Locate the cell with the specified text and output its (X, Y) center coordinate. 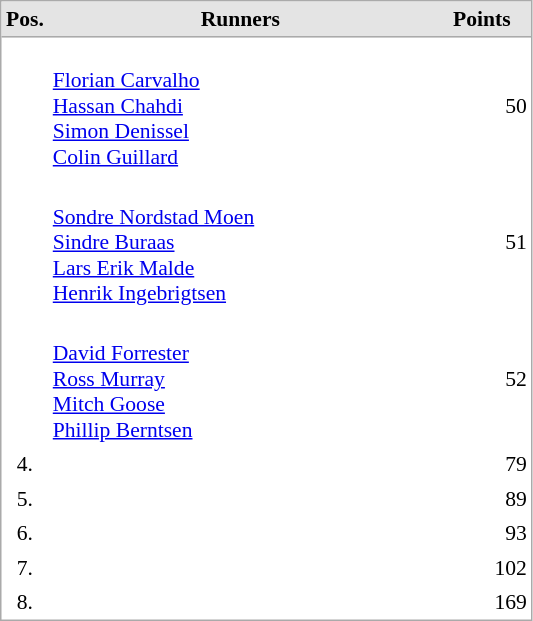
7. (26, 567)
Points (482, 20)
8. (26, 602)
Pos. (26, 20)
50 (482, 106)
52 (482, 378)
169 (482, 602)
Florian Carvalho Hassan Chahdi Simon Denissel Colin Guillard (240, 106)
4. (26, 464)
5. (26, 499)
Runners (240, 20)
89 (482, 499)
6. (26, 533)
93 (482, 533)
Sondre Nordstad Moen Sindre Buraas Lars Erik Malde Henrik Ingebrigtsen (240, 242)
102 (482, 567)
51 (482, 242)
79 (482, 464)
David Forrester Ross Murray Mitch Goose Phillip Berntsen (240, 378)
